Provide the (x, y) coordinate of the cell's center where the given text is located.  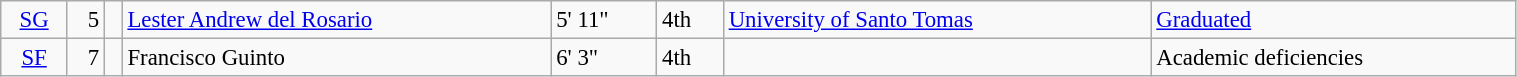
SG (34, 20)
Academic deficiencies (1334, 58)
SF (34, 58)
Graduated (1334, 20)
University of Santo Tomas (937, 20)
5' 11" (604, 20)
5 (86, 20)
7 (86, 58)
Francisco Guinto (336, 58)
Lester Andrew del Rosario (336, 20)
6' 3" (604, 58)
